Locate the cell with the specified text and output its (X, Y) center coordinate. 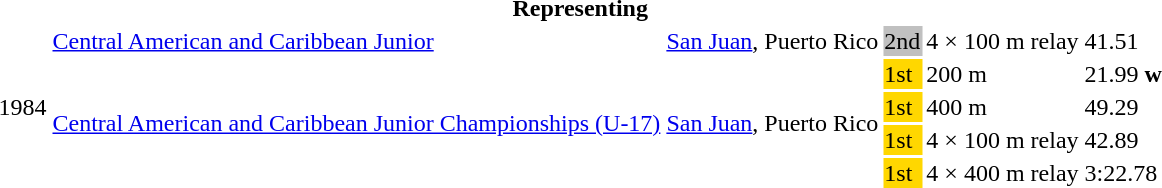
200 m (1002, 74)
400 m (1002, 107)
Central American and Caribbean Junior Championships (U-17) (356, 124)
Central American and Caribbean Junior (356, 41)
2nd (902, 41)
4 × 400 m relay (1002, 173)
